Return [X, Y] of the center of cell containing provided text 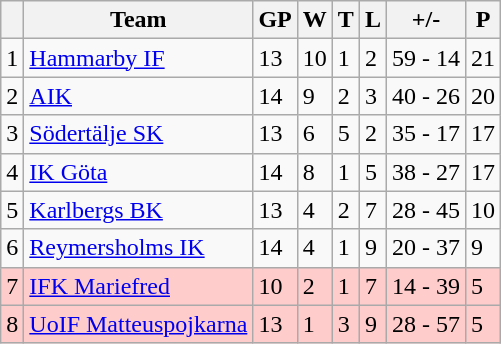
T [346, 20]
Södertälje SK [138, 134]
Team [138, 20]
20 - 37 [426, 248]
IFK Mariefred [138, 286]
35 - 17 [426, 134]
28 - 57 [426, 324]
AIK [138, 96]
W [314, 20]
GP [275, 20]
21 [482, 58]
59 - 14 [426, 58]
Karlbergs BK [138, 210]
20 [482, 96]
UoIF Matteuspojkarna [138, 324]
38 - 27 [426, 172]
40 - 26 [426, 96]
28 - 45 [426, 210]
L [372, 20]
Hammarby IF [138, 58]
IK Göta [138, 172]
P [482, 20]
14 - 39 [426, 286]
+/- [426, 20]
Reymersholms IK [138, 248]
